Determine the (x, y) coordinate at the center of the cell enclosing the given text.  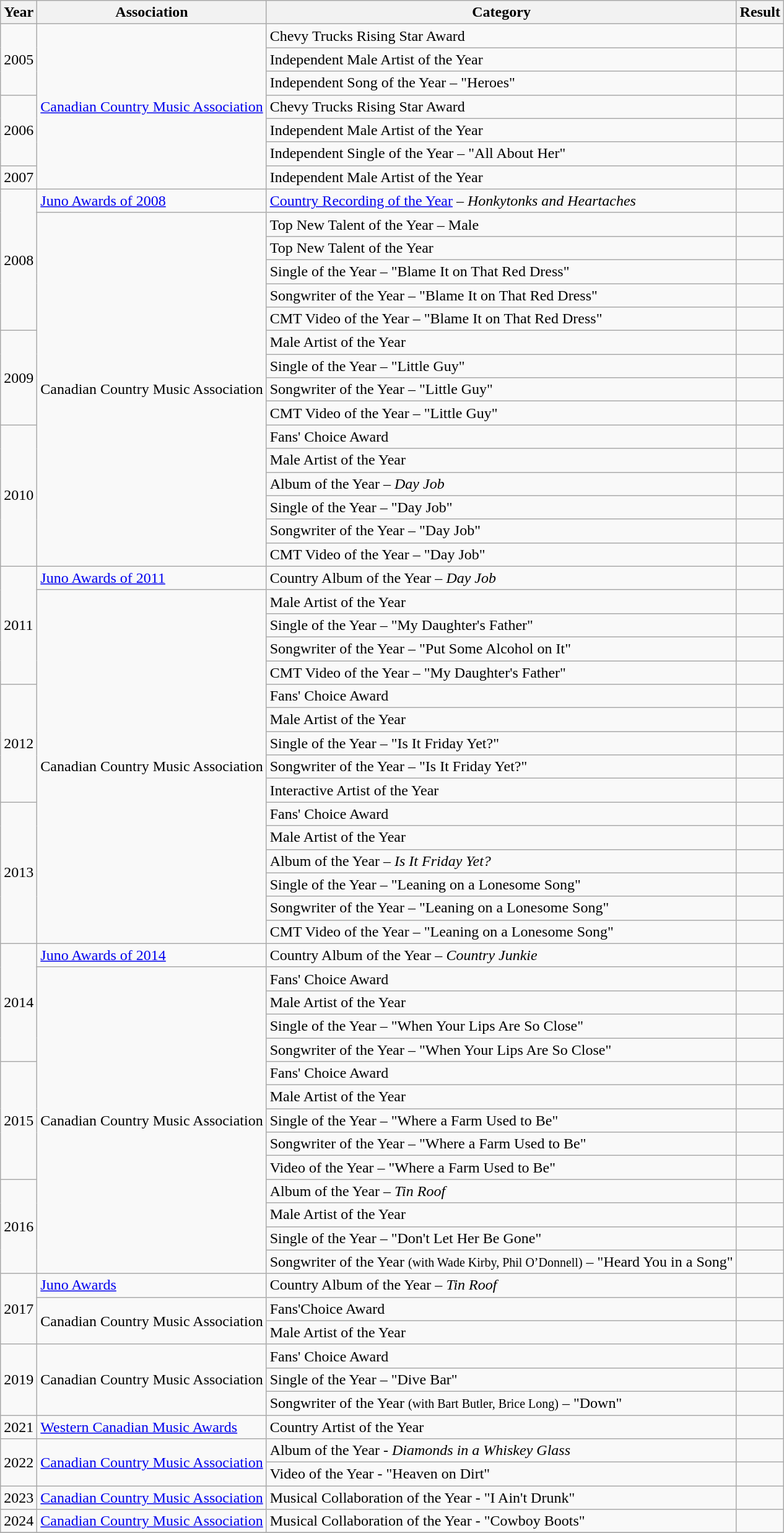
Album of the Year – Is It Friday Yet? (502, 861)
2024 (19, 1521)
2021 (19, 1426)
CMT Video of the Year – "Little Guy" (502, 413)
Year (19, 12)
Country Album of the Year – Country Junkie (502, 955)
2013 (19, 873)
2006 (19, 130)
Single of the Year – "Blame It on That Red Dress" (502, 271)
CMT Video of the Year – "Day Job" (502, 554)
Single of the Year – "Where a Farm Used to Be" (502, 1120)
2016 (19, 1226)
Single of the Year – "When Your Lips Are So Close" (502, 1026)
Western Canadian Music Awards (152, 1426)
2005 (19, 59)
Single of the Year – "Dive Bar" (502, 1379)
2011 (19, 625)
Songwriter of the Year – "Little Guy" (502, 390)
Musical Collaboration of the Year - "I Ain't Drunk" (502, 1498)
Songwriter of the Year – "Is It Friday Yet?" (502, 767)
Single of the Year – "Day Job" (502, 507)
Juno Awards of 2014 (152, 955)
Single of the Year – "Leaning on a Lonesome Song" (502, 884)
Association (152, 12)
Single of the Year – "Don't Let Her Be Gone" (502, 1238)
Result (760, 12)
2009 (19, 378)
Country Album of the Year – Day Job (502, 578)
Single of the Year – "My Daughter's Father" (502, 625)
Musical Collaboration of the Year - "Cowboy Boots" (502, 1521)
2017 (19, 1309)
2008 (19, 260)
2010 (19, 496)
CMT Video of the Year – "Blame It on That Red Dress" (502, 319)
Country Album of the Year – Tin Roof (502, 1285)
Country Recording of the Year – Honkytonks and Heartaches (502, 201)
Independent Single of the Year – "All About Her" (502, 154)
Category (502, 12)
Single of the Year – "Little Guy" (502, 366)
Songwriter of the Year (with Bart Butler, Brice Long) – "Down" (502, 1403)
Album of the Year – Day Job (502, 484)
Interactive Artist of the Year (502, 790)
2015 (19, 1120)
Juno Awards of 2011 (152, 578)
Songwriter of the Year – "Put Some Alcohol on It" (502, 649)
CMT Video of the Year – "My Daughter's Father" (502, 672)
Juno Awards (152, 1285)
Juno Awards of 2008 (152, 201)
Country Artist of the Year (502, 1426)
2012 (19, 743)
2022 (19, 1462)
CMT Video of the Year – "Leaning on a Lonesome Song" (502, 932)
2007 (19, 177)
Songwriter of the Year (with Wade Kirby, Phil O’Donnell) – "Heard You in a Song" (502, 1262)
Album of the Year – Tin Roof (502, 1191)
Songwriter of the Year – "Day Job" (502, 531)
Single of the Year – "Is It Friday Yet?" (502, 743)
Top New Talent of the Year (502, 248)
2014 (19, 1002)
2023 (19, 1498)
Fans'Choice Award (502, 1309)
Songwriter of the Year – "Blame It on That Red Dress" (502, 295)
Songwriter of the Year – "Where a Farm Used to Be" (502, 1144)
Album of the Year - Diamonds in a Whiskey Glass (502, 1451)
Video of the Year - "Heaven on Dirt" (502, 1474)
Independent Song of the Year – "Heroes" (502, 83)
Video of the Year – "Where a Farm Used to Be" (502, 1168)
2019 (19, 1379)
Songwriter of the Year – "When Your Lips Are So Close" (502, 1050)
Songwriter of the Year – "Leaning on a Lonesome Song" (502, 908)
Top New Talent of the Year – Male (502, 224)
